Capture the cell that displays the provided text and extract its (X, Y) central coordinate. 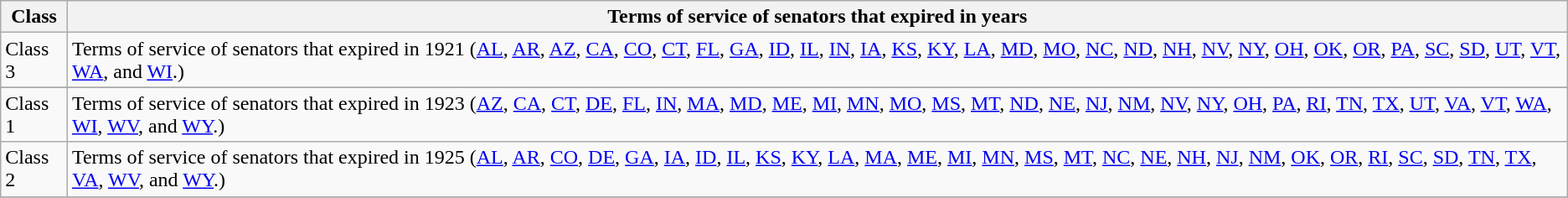
Class 3 (34, 60)
Class 1 (34, 114)
Class 2 (34, 169)
Class (34, 17)
Terms of service of senators that expired in years (818, 17)
